Pinpoint the cell where the given text exists, returning its [x, y] midpoint coordinate. 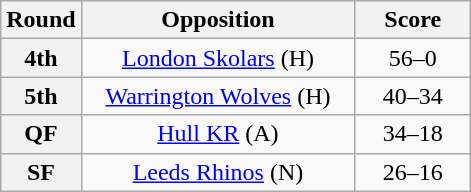
4th [41, 58]
SF [41, 172]
5th [41, 96]
Opposition [218, 20]
Leeds Rhinos (N) [218, 172]
Score [413, 20]
Hull KR (A) [218, 134]
QF [41, 134]
London Skolars (H) [218, 58]
40–34 [413, 96]
Warrington Wolves (H) [218, 96]
Round [41, 20]
26–16 [413, 172]
34–18 [413, 134]
56–0 [413, 58]
